Detect which cell encompasses the target text, then output its (X, Y) center coordinate. 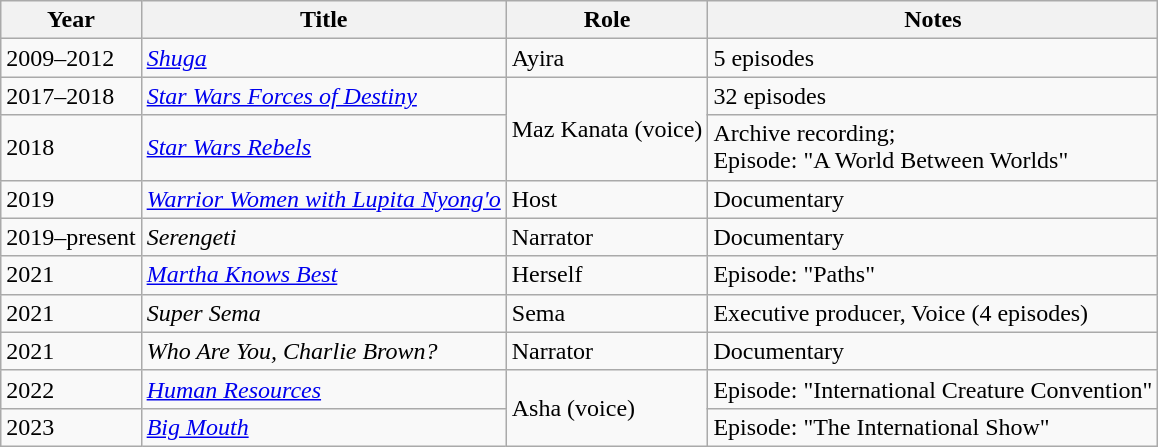
Shuga (324, 58)
Episode: "The International Show" (933, 427)
Role (607, 20)
Star Wars Rebels (324, 148)
2017–2018 (71, 96)
Martha Knows Best (324, 275)
Sema (607, 313)
Super Sema (324, 313)
2018 (71, 148)
2009–2012 (71, 58)
Star Wars Forces of Destiny (324, 96)
Year (71, 20)
2023 (71, 427)
Executive producer, Voice (4 episodes) (933, 313)
Warrior Women with Lupita Nyong'o (324, 199)
Asha (voice) (607, 408)
Host (607, 199)
Notes (933, 20)
Human Resources (324, 389)
Serengeti (324, 237)
2022 (71, 389)
2019–present (71, 237)
Archive recording;Episode: "A World Between Worlds" (933, 148)
Who Are You, Charlie Brown? (324, 351)
5 episodes (933, 58)
Herself (607, 275)
Ayira (607, 58)
Episode: "Paths" (933, 275)
Big Mouth (324, 427)
Episode: "International Creature Convention" (933, 389)
32 episodes (933, 96)
Maz Kanata (voice) (607, 128)
2019 (71, 199)
Title (324, 20)
